From the cell containing the given text, extract its center point as (X, Y) coordinate. 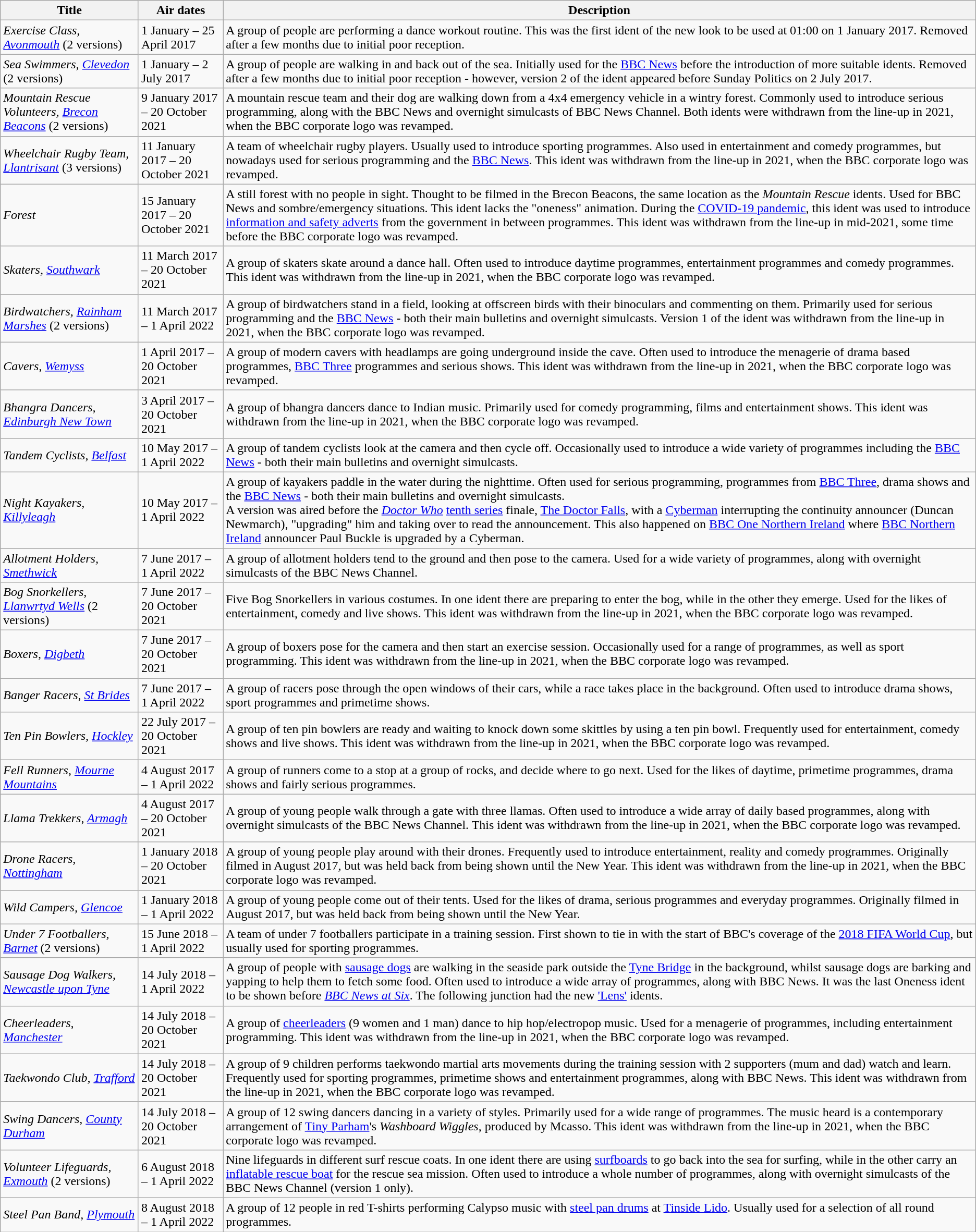
9 January 2017 – 20 October 2021 (180, 112)
15 June 2018 – 1 April 2022 (180, 941)
Steel Pan Band, Plymouth (70, 1215)
Night Kayakers, Killyleagh (70, 510)
11 March 2017 – 1 April 2022 (180, 318)
Air dates (180, 10)
11 March 2017 – 20 October 2021 (180, 270)
Fell Runners, Mourne Mountains (70, 777)
1 January 2018 – 20 October 2021 (180, 866)
Volunteer Lifeguards, Exmouth (2 versions) (70, 1174)
Allotment Holders, Smethwick (70, 565)
Forest (70, 215)
Title (70, 10)
1 January 2018 – 1 April 2022 (180, 907)
Wheelchair Rugby Team, Llantrisant (3 versions) (70, 160)
Llama Trekkers, Armagh (70, 818)
1 January – 2 July 2017 (180, 71)
Description (600, 10)
Mountain Rescue Volunteers, Brecon Beacons (2 versions) (70, 112)
Cheerleaders, Manchester (70, 1030)
Cavers, Wemyss (70, 366)
Sea Swimmers, Clevedon (2 versions) (70, 71)
6 August 2018 – 1 April 2022 (180, 1174)
Swing Dancers, County Durham (70, 1126)
Ten Pin Bowlers, Hockley (70, 736)
Drone Racers, Nottingham (70, 866)
Bog Snorkellers, Llanwrtyd Wells (2 versions) (70, 606)
Tandem Cyclists, Belfast (70, 455)
8 August 2018 – 1 April 2022 (180, 1215)
1 January – 25 April 2017 (180, 38)
15 January 2017 – 20 October 2021 (180, 215)
Sausage Dog Walkers, Newcastle upon Tyne (70, 982)
Banger Racers, St Brides (70, 696)
Taekwondo Club, Trafford (70, 1078)
Skaters, Southwark (70, 270)
Birdwatchers, Rainham Marshes (2 versions) (70, 318)
11 January 2017 – 20 October 2021 (180, 160)
Wild Campers, Glencoe (70, 907)
1 April 2017 – 20 October 2021 (180, 366)
22 July 2017 – 20 October 2021 (180, 736)
14 July 2018 – 1 April 2022 (180, 982)
Under 7 Footballers, Barnet (2 versions) (70, 941)
Bhangra Dancers, Edinburgh New Town (70, 414)
4 August 2017 – 1 April 2022 (180, 777)
Exercise Class, Avonmouth (2 versions) (70, 38)
Boxers, Digbeth (70, 654)
3 April 2017 – 20 October 2021 (180, 414)
4 August 2017 – 20 October 2021 (180, 818)
